Return the (x, y) coordinate for the center point of the cell that contains the specified text.  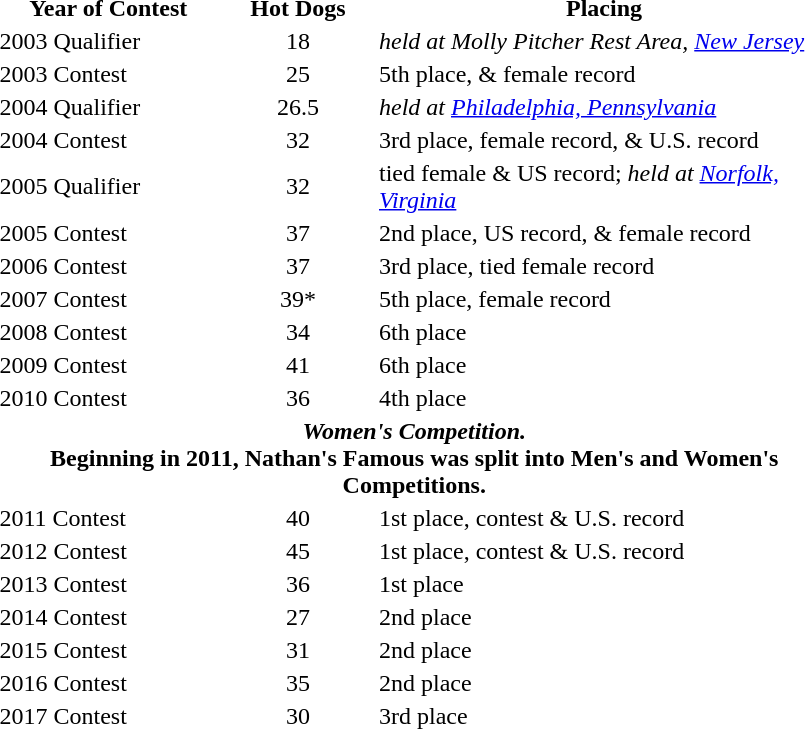
18 (298, 41)
31 (298, 650)
41 (298, 365)
27 (298, 617)
35 (298, 683)
25 (298, 74)
34 (298, 332)
26.5 (298, 107)
45 (298, 551)
40 (298, 518)
39* (298, 299)
